Scan for the cell matching the given text and deliver its [X, Y] coordinate at center. 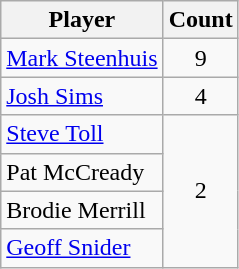
4 [200, 96]
Steve Toll [82, 134]
Player [82, 20]
9 [200, 58]
Geoff Snider [82, 248]
Count [200, 20]
Mark Steenhuis [82, 58]
Brodie Merrill [82, 210]
2 [200, 191]
Josh Sims [82, 96]
Pat McCready [82, 172]
